From the cell containing the given text, extract its center point as (X, Y) coordinate. 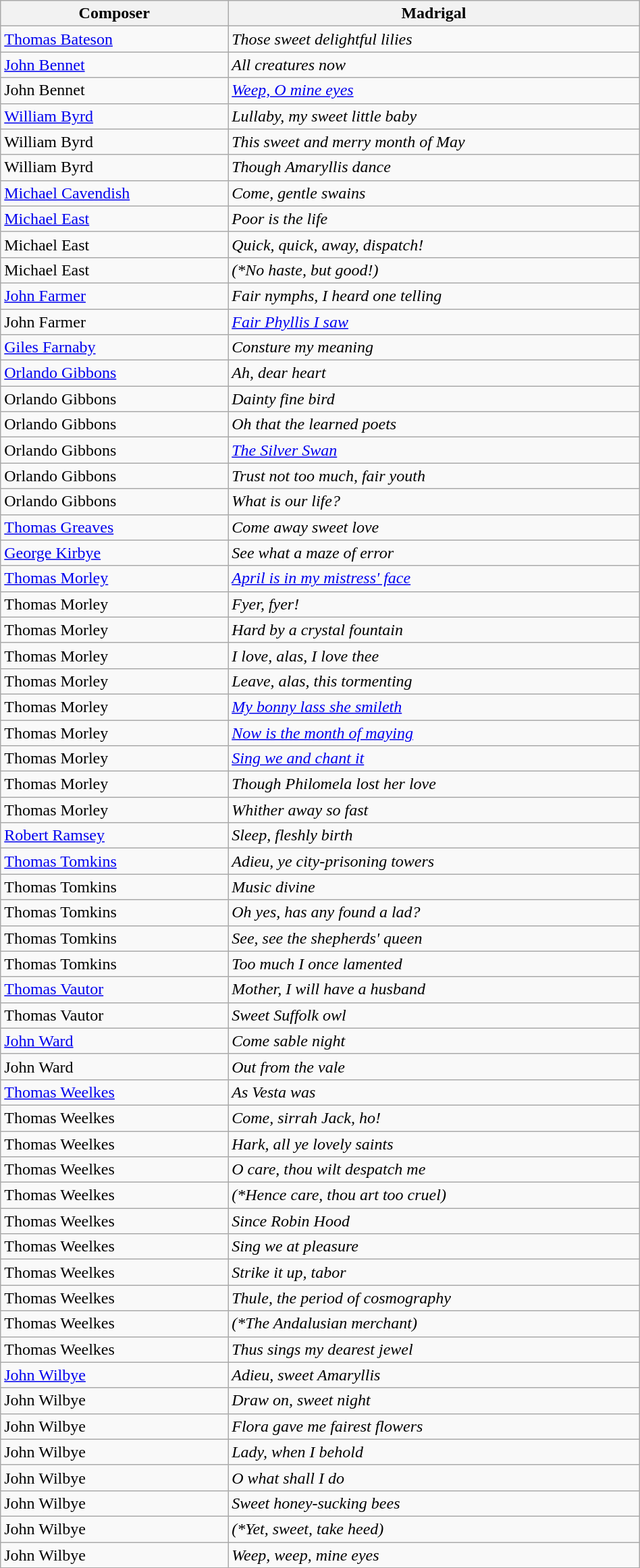
Dainty fine bird (434, 399)
Sweet honey-sucking bees (434, 1503)
Music divine (434, 887)
Sing we at pleasure (434, 1247)
(*Hence care, thou art too cruel) (434, 1195)
My bonny lass she smileth (434, 707)
Lady, when I behold (434, 1452)
Fair nymphs, I heard one telling (434, 296)
Mother, I will have a husband (434, 990)
Fair Phyllis I saw (434, 322)
O care, thou wilt despatch me (434, 1170)
O what shall I do (434, 1478)
Whither away so fast (434, 810)
Hark, all ye lovely saints (434, 1144)
Draw on, sweet night (434, 1401)
Strike it up, tabor (434, 1272)
See what a maze of error (434, 553)
Oh that the learned poets (434, 425)
Weep, weep, mine eyes (434, 1555)
Michael Cavendish (115, 193)
Sleep, fleshly birth (434, 836)
Come sable night (434, 1041)
(*No haste, but good!) (434, 270)
Flora gave me fairest flowers (434, 1426)
Giles Farnaby (115, 348)
Thule, the period of cosmography (434, 1298)
Thomas Bateson (115, 39)
Thus sings my dearest jewel (434, 1349)
(*Yet, sweet, take heed) (434, 1529)
I love, alas, I love thee (434, 655)
Thomas Greaves (115, 527)
Though Philomela lost her love (434, 784)
Trust not too much, fair youth (434, 476)
Sing we and chant it (434, 759)
Out from the vale (434, 1066)
Ah, dear heart (434, 373)
Hard by a crystal fountain (434, 630)
Come, sirrah Jack, ho! (434, 1118)
Those sweet delightful lilies (434, 39)
Lullaby, my sweet little baby (434, 116)
Now is the month of maying (434, 732)
Composer (115, 13)
Fyer, fyer! (434, 604)
Come away sweet love (434, 527)
Sweet Suffolk owl (434, 1015)
Quick, quick, away, dispatch! (434, 244)
Since Robin Hood (434, 1221)
Oh yes, has any found a lad? (434, 913)
Leave, alas, this tormenting (434, 681)
Poor is the life (434, 219)
Madrigal (434, 13)
Though Amaryllis dance (434, 167)
See, see the shepherds' queen (434, 938)
The Silver Swan (434, 450)
April is in my mistress' face (434, 578)
George Kirbye (115, 553)
As Vesta was (434, 1092)
This sweet and merry month of May (434, 142)
Weep, O mine eyes (434, 90)
What is our life? (434, 502)
Adieu, sweet Amaryllis (434, 1375)
All creatures now (434, 65)
(*The Andalusian merchant) (434, 1324)
Robert Ramsey (115, 836)
Adieu, ye city-prisoning towers (434, 861)
Come, gentle swains (434, 193)
Too much I once lamented (434, 964)
Consture my meaning (434, 348)
